Pinpoint the cell where the given text exists, returning its (X, Y) midpoint coordinate. 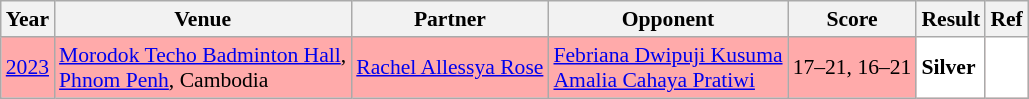
2023 (28, 68)
Venue (202, 19)
Partner (450, 19)
Result (950, 19)
Silver (950, 68)
Opponent (668, 19)
Score (852, 19)
Morodok Techo Badminton Hall,Phnom Penh, Cambodia (202, 68)
Febriana Dwipuji Kusuma Amalia Cahaya Pratiwi (668, 68)
Ref (1006, 19)
Rachel Allessya Rose (450, 68)
Year (28, 19)
17–21, 16–21 (852, 68)
